Determine the [X, Y] coordinate at the center of the cell enclosing the given text.  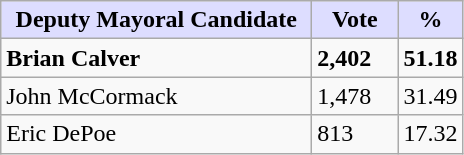
Deputy Mayoral Candidate [156, 20]
813 [355, 134]
51.18 [430, 58]
Brian Calver [156, 58]
% [430, 20]
2,402 [355, 58]
Vote [355, 20]
17.32 [430, 134]
Eric DePoe [156, 134]
31.49 [430, 96]
John McCormack [156, 96]
1,478 [355, 96]
